Search for the cell housing the specified text and yield its [X, Y] center coordinate. 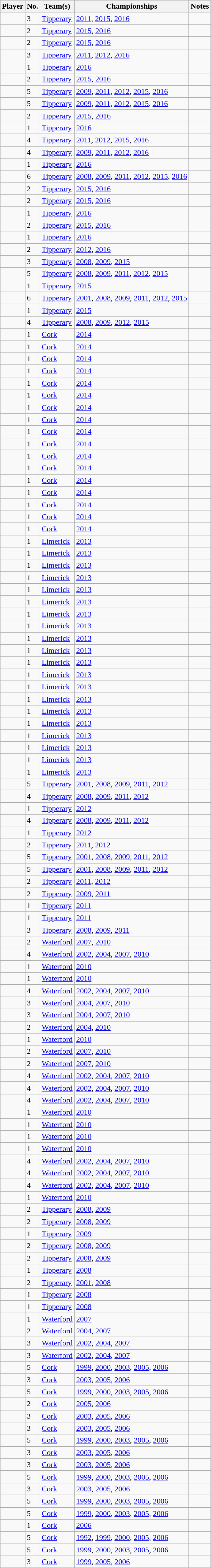
2007 [132, 1319]
2008, 2009, 2011, 2012, 2015 [132, 274]
2001, 2008 [132, 1282]
2005, 2006 [132, 1404]
Notes [200, 6]
2004, 2010 [132, 1027]
Championships [132, 6]
No. [32, 6]
Team(s) [57, 6]
2001, 2008, 2009, 2011, 2012, 2015 [132, 298]
2008, 2009, 2012, 2015 [132, 322]
2008, 2009, 2011, 2012, 2015, 2016 [132, 177]
1992, 1999, 2000, 2005, 2006 [132, 1538]
2009, 2011, 2012, 2016 [132, 152]
2006 [132, 1526]
2009 [132, 1234]
2004, 2007 [132, 1331]
Player [13, 6]
2011, 2015, 2016 [132, 19]
2008, 2009, 2015 [132, 261]
1999, 2005, 2006 [132, 1562]
2012, 2016 [132, 249]
2011, 2012, 2015, 2016 [132, 140]
2009, 2011 [132, 893]
2011, 2012, 2016 [132, 55]
2008, 2009, 2011 [132, 930]
